Return [x, y] of the center of cell containing provided text 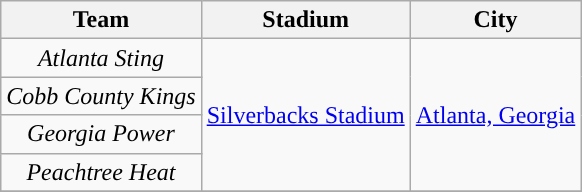
Stadium [306, 20]
Georgia Power [101, 134]
Atlanta, Georgia [496, 115]
City [496, 20]
Silverbacks Stadium [306, 115]
Team [101, 20]
Atlanta Sting [101, 58]
Cobb County Kings [101, 96]
Peachtree Heat [101, 172]
